Scan for the cell matching the given text and deliver its (X, Y) coordinate at center. 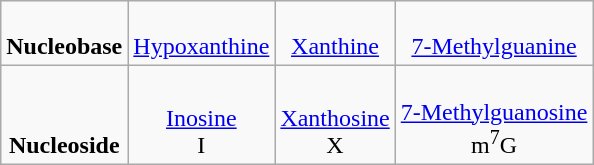
Nucleobase (64, 34)
7-Methylguanine (494, 34)
Nucleoside (64, 116)
Hypoxanthine (202, 34)
Xanthine (335, 34)
XanthosineX (335, 116)
7-Methylguanosinem7G (494, 116)
InosineI (202, 116)
